Search for the cell housing the specified text and yield its [x, y] center coordinate. 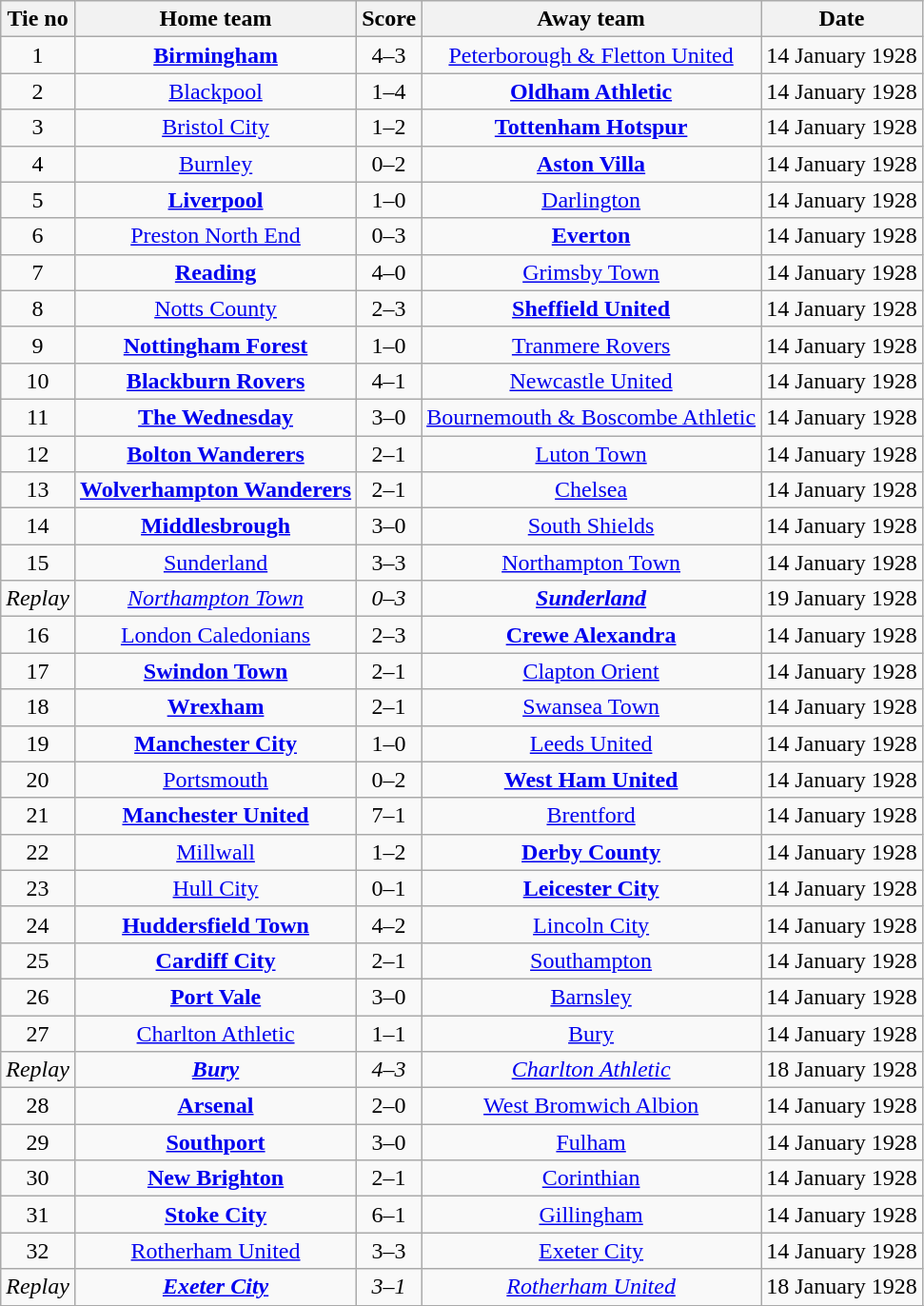
Cardiff City [215, 960]
24 [38, 924]
8 [38, 308]
Home team [215, 19]
Tranmere Rovers [592, 345]
5 [38, 200]
Luton Town [592, 454]
31 [38, 1215]
12 [38, 454]
13 [38, 490]
Swansea Town [592, 707]
20 [38, 780]
29 [38, 1142]
32 [38, 1251]
Preston North End [215, 236]
Bournemouth & Boscombe Athletic [592, 417]
Birmingham [215, 55]
Everton [592, 236]
The Wednesday [215, 417]
2 [38, 91]
Grimsby Town [592, 272]
10 [38, 381]
11 [38, 417]
4–2 [389, 924]
Score [389, 19]
West Ham United [592, 780]
6–1 [389, 1215]
4–1 [389, 381]
Southampton [592, 960]
0–1 [389, 888]
19 January 1928 [842, 599]
25 [38, 960]
Barnsley [592, 997]
Burnley [215, 164]
Middlesbrough [215, 526]
4 [38, 164]
Blackburn Rovers [215, 381]
27 [38, 1033]
9 [38, 345]
New Brighton [215, 1178]
23 [38, 888]
18 [38, 707]
Tie no [38, 19]
1–1 [389, 1033]
Date [842, 19]
Arsenal [215, 1106]
Tottenham Hotspur [592, 128]
Aston Villa [592, 164]
17 [38, 671]
Sheffield United [592, 308]
Chelsea [592, 490]
Nottingham Forest [215, 345]
Fulham [592, 1142]
Manchester City [215, 743]
Brentford [592, 816]
Port Vale [215, 997]
3 [38, 128]
Blackpool [215, 91]
Swindon Town [215, 671]
21 [38, 816]
2–0 [389, 1106]
Derby County [592, 852]
16 [38, 635]
Notts County [215, 308]
Southport [215, 1142]
Oldham Athletic [592, 91]
15 [38, 563]
Wolverhampton Wanderers [215, 490]
West Bromwich Albion [592, 1106]
14 [38, 526]
Lincoln City [592, 924]
19 [38, 743]
London Caledonians [215, 635]
Leeds United [592, 743]
Crewe Alexandra [592, 635]
Bolton Wanderers [215, 454]
Corinthian [592, 1178]
South Shields [592, 526]
7 [38, 272]
1 [38, 55]
Peterborough & Fletton United [592, 55]
4–0 [389, 272]
Manchester United [215, 816]
28 [38, 1106]
Stoke City [215, 1215]
Away team [592, 19]
Newcastle United [592, 381]
Darlington [592, 200]
Huddersfield Town [215, 924]
Bristol City [215, 128]
3–1 [389, 1287]
Liverpool [215, 200]
Wrexham [215, 707]
22 [38, 852]
1–4 [389, 91]
Millwall [215, 852]
30 [38, 1178]
Reading [215, 272]
7–1 [389, 816]
6 [38, 236]
Gillingham [592, 1215]
26 [38, 997]
Leicester City [592, 888]
Portsmouth [215, 780]
Clapton Orient [592, 671]
Hull City [215, 888]
